Search for the cell housing the specified text and yield its [X, Y] center coordinate. 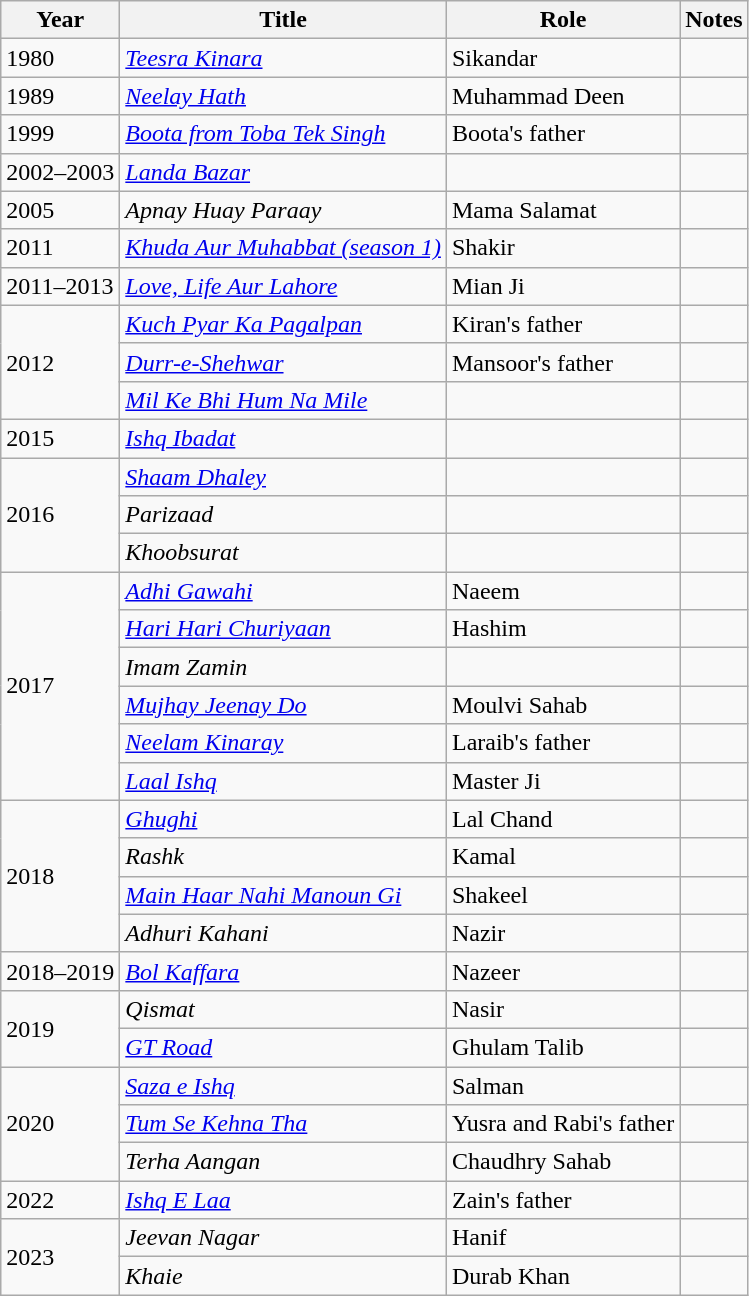
Boota from Toba Tek Singh [284, 134]
Mian Ji [562, 286]
Durr-e-Shehwar [284, 362]
Durab Khan [562, 1276]
Ishq E Laa [284, 1200]
Neelay Hath [284, 96]
Shakir [562, 248]
Nazir [562, 933]
Landa Bazar [284, 172]
Mil Ke Bhi Hum Na Mile [284, 400]
Kuch Pyar Ka Pagalpan [284, 324]
Master Ji [562, 781]
2011 [60, 248]
2018–2019 [60, 971]
Moulvi Sahab [562, 705]
Saza e Ishq [284, 1085]
Nazeer [562, 971]
Mujhay Jeenay Do [284, 705]
Imam Zamin [284, 667]
Nasir [562, 1009]
Ishq Ibadat [284, 438]
GT Road [284, 1047]
Adhuri Kahani [284, 933]
Ghughi [284, 819]
2017 [60, 686]
2012 [60, 362]
Salman [562, 1085]
Boota's father [562, 134]
Year [60, 20]
Zain's father [562, 1200]
Rashk [284, 857]
Laraib's father [562, 743]
2018 [60, 876]
2015 [60, 438]
Parizaad [284, 515]
Tum Se Kehna Tha [284, 1124]
Shakeel [562, 895]
2023 [60, 1257]
Bol Kaffara [284, 971]
Kiran's father [562, 324]
2002–2003 [60, 172]
2022 [60, 1200]
Main Haar Nahi Manoun Gi [284, 895]
Mama Salamat [562, 210]
2005 [60, 210]
Adhi Gawahi [284, 591]
Lal Chand [562, 819]
Hari Hari Churiyaan [284, 629]
Jeevan Nagar [284, 1238]
Mansoor's father [562, 362]
Role [562, 20]
2019 [60, 1028]
Neelam Kinaray [284, 743]
Qismat [284, 1009]
1989 [60, 96]
Sikandar [562, 58]
Laal Ishq [284, 781]
Naeem [562, 591]
Terha Aangan [284, 1162]
1980 [60, 58]
1999 [60, 134]
Khuda Aur Muhabbat (season 1) [284, 248]
Muhammad Deen [562, 96]
Love, Life Aur Lahore [284, 286]
Ghulam Talib [562, 1047]
Hashim [562, 629]
Notes [714, 20]
2020 [60, 1123]
Khoobsurat [284, 553]
Apnay Huay Paraay [284, 210]
2016 [60, 515]
Yusra and Rabi's father [562, 1124]
2011–2013 [60, 286]
Hanif [562, 1238]
Kamal [562, 857]
Title [284, 20]
Chaudhry Sahab [562, 1162]
Shaam Dhaley [284, 477]
Teesra Kinara [284, 58]
Khaie [284, 1276]
